For the text-containing cell, return its midpoint in (X, Y) coordinate format. 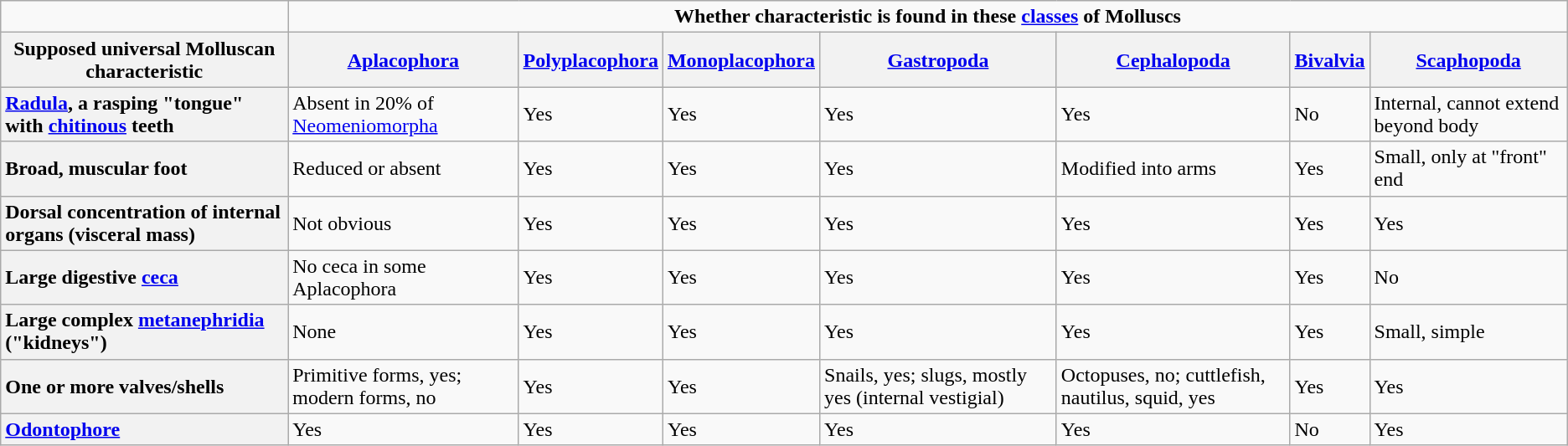
Whether characteristic is found in these classes of Molluscs (928, 17)
Odontophore (144, 429)
Dorsal concentration of internal organs (visceral mass) (144, 223)
Broad, muscular foot (144, 169)
Small, only at "front" end (1468, 169)
None (404, 331)
Primitive forms, yes; modern forms, no (404, 387)
Aplacophora (404, 60)
Octopuses, no; cuttlefish, nautilus, squid, yes (1173, 387)
Gastropoda (938, 60)
Monoplacophora (740, 60)
Internal, cannot extend beyond body (1468, 114)
Modified into arms (1173, 169)
Absent in 20% of Neomeniomorpha (404, 114)
Cephalopoda (1173, 60)
No ceca in some Aplacophora (404, 278)
Large complex metanephridia ("kidneys") (144, 331)
One or more valves/shells (144, 387)
Polyplacophora (591, 60)
Small, simple (1468, 331)
Bivalvia (1330, 60)
Scaphopoda (1468, 60)
Reduced or absent (404, 169)
Not obvious (404, 223)
Supposed universal Molluscan characteristic (144, 60)
Snails, yes; slugs, mostly yes (internal vestigial) (938, 387)
Large digestive ceca (144, 278)
Radula, a rasping "tongue" with chitinous teeth (144, 114)
